Pinpoint the cell where the given text exists, returning its [X, Y] midpoint coordinate. 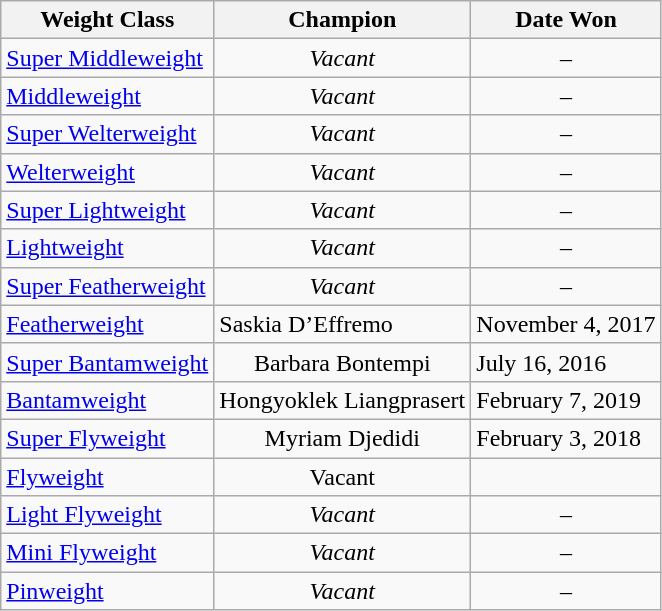
February 7, 2019 [566, 400]
Hongyoklek Liangprasert [342, 400]
Featherweight [108, 324]
Super Bantamweight [108, 362]
Lightweight [108, 248]
Champion [342, 20]
July 16, 2016 [566, 362]
Super Flyweight [108, 438]
Barbara Bontempi [342, 362]
Saskia D’Effremo [342, 324]
Super Middleweight [108, 58]
Light Flyweight [108, 515]
November 4, 2017 [566, 324]
Super Featherweight [108, 286]
Weight Class [108, 20]
Pinweight [108, 591]
Super Lightweight [108, 210]
Myriam Djedidi [342, 438]
Date Won [566, 20]
Super Welterweight [108, 134]
Middleweight [108, 96]
February 3, 2018 [566, 438]
Mini Flyweight [108, 553]
Flyweight [108, 477]
Welterweight [108, 172]
Bantamweight [108, 400]
